For the text-containing cell, return its midpoint in [x, y] coordinate format. 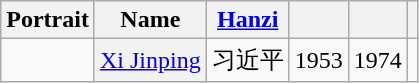
1974 [378, 60]
Hanzi [248, 20]
习近平 [248, 60]
Name [150, 20]
Xi Jinping [150, 60]
1953 [318, 60]
Portrait [48, 20]
